For the text-containing cell, return its midpoint in (x, y) coordinate format. 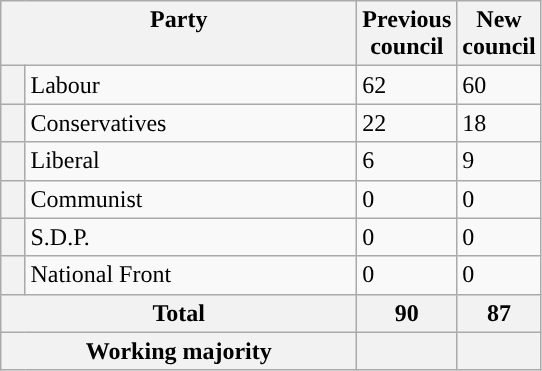
Previous council (407, 34)
9 (499, 161)
Total (179, 313)
Party (179, 34)
Communist (191, 199)
18 (499, 123)
Working majority (179, 351)
90 (407, 313)
New council (499, 34)
Labour (191, 85)
87 (499, 313)
S.D.P. (191, 237)
62 (407, 85)
22 (407, 123)
National Front (191, 275)
Liberal (191, 161)
Conservatives (191, 123)
60 (499, 85)
6 (407, 161)
